Detect which cell encompasses the target text, then output its (X, Y) center coordinate. 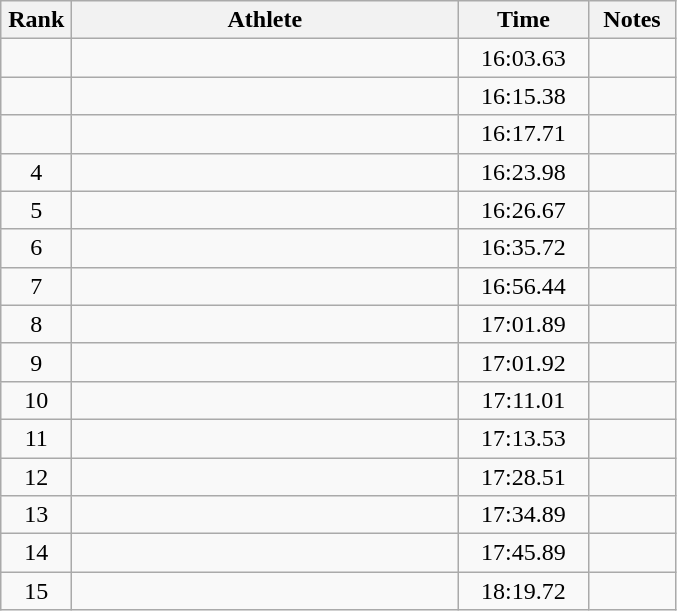
15 (36, 591)
7 (36, 286)
18:19.72 (524, 591)
12 (36, 477)
17:45.89 (524, 553)
16:56.44 (524, 286)
16:35.72 (524, 248)
9 (36, 362)
10 (36, 400)
Rank (36, 20)
13 (36, 515)
5 (36, 210)
Athlete (265, 20)
16:23.98 (524, 172)
17:01.92 (524, 362)
Time (524, 20)
Notes (632, 20)
11 (36, 438)
16:03.63 (524, 58)
8 (36, 324)
17:01.89 (524, 324)
17:34.89 (524, 515)
16:17.71 (524, 134)
17:11.01 (524, 400)
17:28.51 (524, 477)
14 (36, 553)
16:26.67 (524, 210)
4 (36, 172)
6 (36, 248)
16:15.38 (524, 96)
17:13.53 (524, 438)
